Identify which cell holds the provided text, then report its [X, Y] central coordinate. 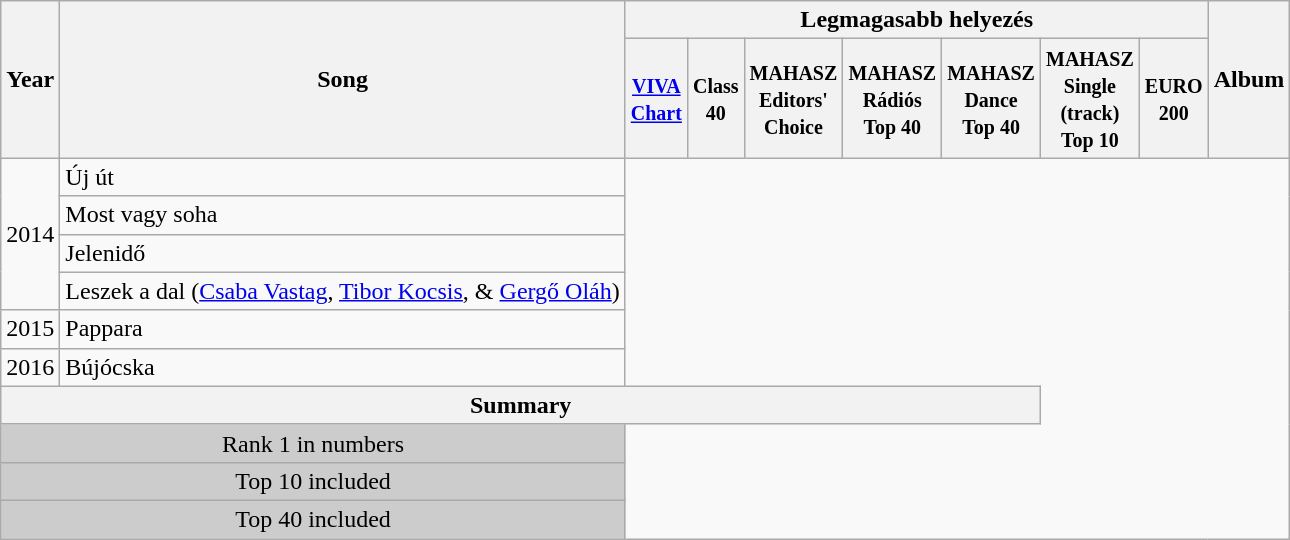
Album [1249, 80]
2015 [30, 329]
Most vagy soha [342, 215]
Pappara [342, 329]
MAHASZ Rádiós Top 40 [892, 98]
Year [30, 80]
MAHASZ Single (track) Top 10 [1090, 98]
Top 10 included [314, 481]
Song [342, 80]
2016 [30, 367]
Bújócska [342, 367]
Leszek a dal (Csaba Vastag, Tibor Kocsis, & Gergő Oláh) [342, 291]
EURO 200 [1174, 98]
2014 [30, 234]
MAHASZ Editors' Choice [794, 98]
MAHASZ Dance Top 40 [992, 98]
Legmagasabb helyezés [916, 20]
Új út [342, 177]
VIVA Chart [656, 98]
Class 40 [716, 98]
Summary [521, 405]
Rank 1 in numbers [314, 443]
Jelenidő [342, 253]
Top 40 included [314, 519]
